Provide the (x, y) coordinate of the cell's center where the given text is located.  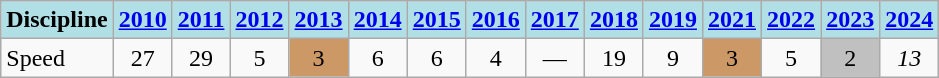
2012 (260, 20)
2018 (614, 20)
4 (496, 58)
— (554, 58)
19 (614, 58)
2013 (318, 20)
2 (850, 58)
2022 (792, 20)
2015 (436, 20)
29 (201, 58)
Speed (57, 58)
9 (672, 58)
2024 (910, 20)
Discipline (57, 20)
13 (910, 58)
2019 (672, 20)
2010 (142, 20)
2014 (378, 20)
2021 (732, 20)
27 (142, 58)
2011 (201, 20)
2017 (554, 20)
2016 (496, 20)
2023 (850, 20)
